Extract the (X, Y) coordinate from the center of the cell holding the provided text.  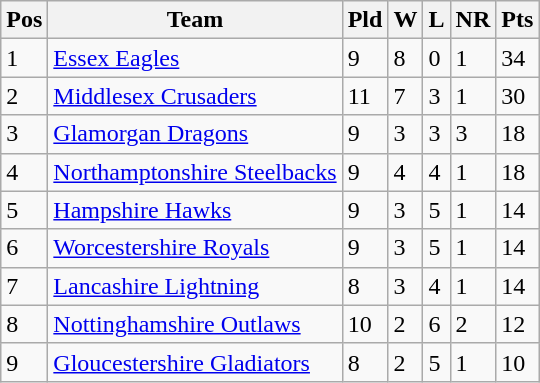
Essex Eagles (195, 58)
34 (518, 58)
12 (518, 324)
Northamptonshire Steelbacks (195, 172)
Pld (365, 20)
Glamorgan Dragons (195, 134)
0 (436, 58)
11 (365, 96)
L (436, 20)
Pos (24, 20)
NR (473, 20)
Lancashire Lightning (195, 286)
Middlesex Crusaders (195, 96)
Team (195, 20)
Pts (518, 20)
Nottinghamshire Outlaws (195, 324)
Gloucestershire Gladiators (195, 362)
W (406, 20)
30 (518, 96)
Hampshire Hawks (195, 210)
Worcestershire Royals (195, 248)
